Capture the cell that displays the provided text and extract its [x, y] central coordinate. 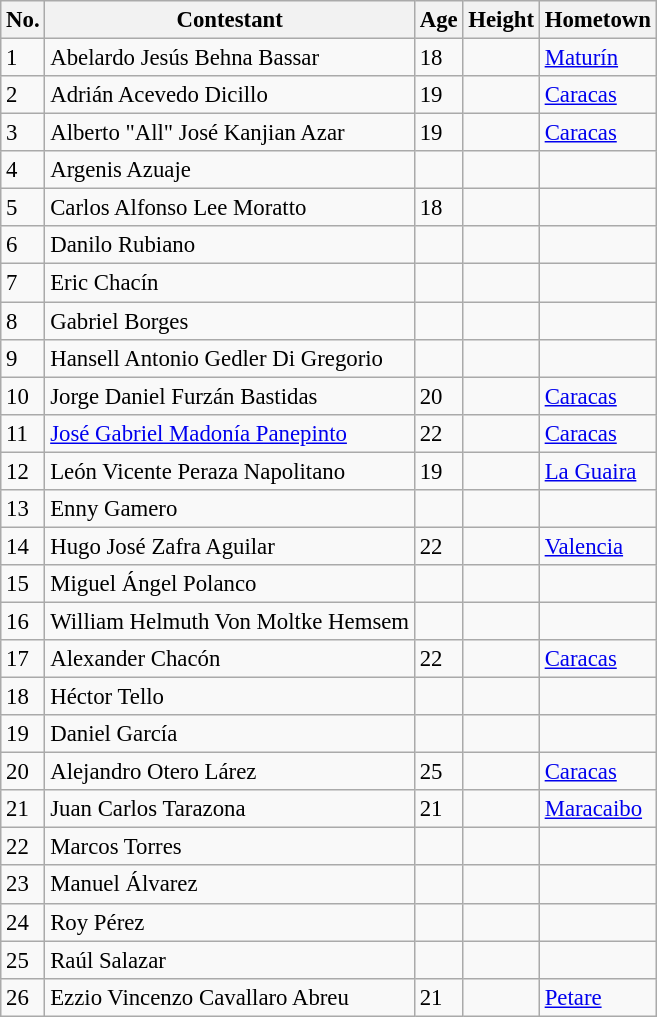
Alejandro Otero Lárez [230, 772]
5 [23, 208]
1 [23, 58]
Age [438, 20]
León Vicente Peraza Napolitano [230, 471]
La Guaira [598, 471]
Petare [598, 997]
Height [501, 20]
Alberto "All" José Kanjian Azar [230, 133]
8 [23, 321]
4 [23, 170]
Héctor Tello [230, 697]
Hansell Antonio Gedler Di Gregorio [230, 358]
24 [23, 922]
2 [23, 95]
No. [23, 20]
Hugo José Zafra Aguilar [230, 546]
17 [23, 659]
Valencia [598, 546]
Roy Pérez [230, 922]
William Helmuth Von Moltke Hemsem [230, 621]
Daniel García [230, 734]
12 [23, 471]
9 [23, 358]
Jorge Daniel Furzán Bastidas [230, 396]
Juan Carlos Tarazona [230, 809]
23 [23, 885]
Manuel Álvarez [230, 885]
Gabriel Borges [230, 321]
Carlos Alfonso Lee Moratto [230, 208]
Marcos Torres [230, 847]
Danilo Rubiano [230, 245]
15 [23, 584]
José Gabriel Madonía Panepinto [230, 433]
Enny Gamero [230, 509]
Eric Chacín [230, 283]
6 [23, 245]
7 [23, 283]
10 [23, 396]
Raúl Salazar [230, 960]
Hometown [598, 20]
Maturín [598, 58]
Miguel Ángel Polanco [230, 584]
26 [23, 997]
Contestant [230, 20]
Adrián Acevedo Dicillo [230, 95]
Alexander Chacón [230, 659]
Argenis Azuaje [230, 170]
3 [23, 133]
13 [23, 509]
Maracaibo [598, 809]
16 [23, 621]
11 [23, 433]
Ezzio Vincenzo Cavallaro Abreu [230, 997]
14 [23, 546]
Abelardo Jesús Behna Bassar [230, 58]
